Scan for the cell matching the given text and deliver its (X, Y) coordinate at center. 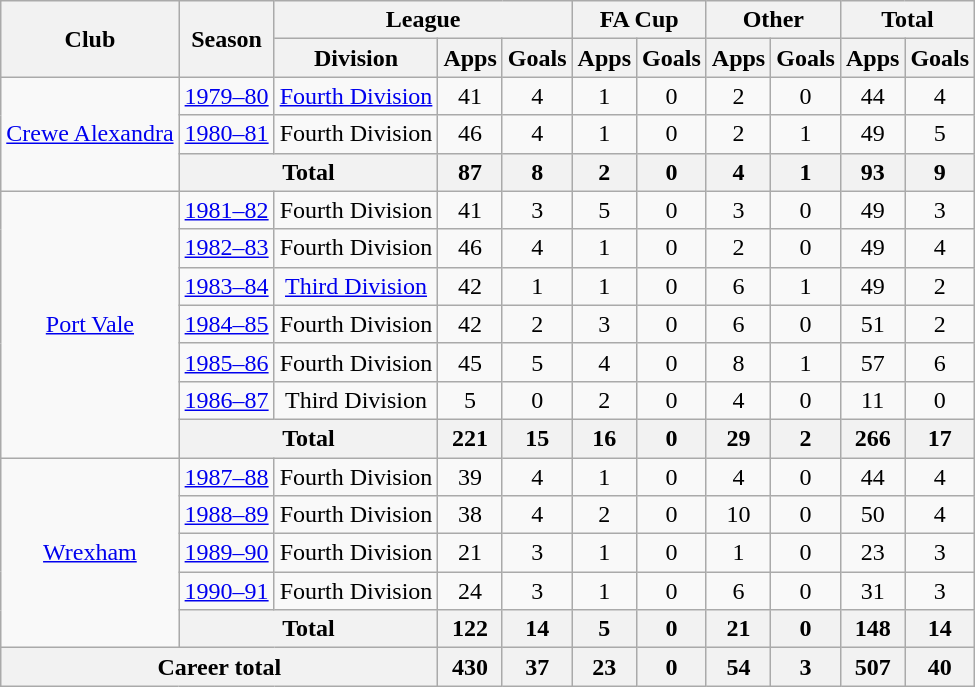
16 (604, 438)
1990–91 (226, 591)
1979–80 (226, 96)
430 (470, 667)
Wrexham (90, 553)
1988–89 (226, 515)
9 (940, 172)
1980–81 (226, 134)
57 (872, 362)
League (423, 20)
45 (470, 362)
221 (470, 438)
1989–90 (226, 553)
Other (773, 20)
122 (470, 629)
11 (872, 400)
1983–84 (226, 286)
24 (470, 591)
93 (872, 172)
40 (940, 667)
87 (470, 172)
266 (872, 438)
FA Cup (639, 20)
Division (356, 58)
Crewe Alexandra (90, 134)
10 (738, 515)
15 (537, 438)
29 (738, 438)
1982–83 (226, 248)
1981–82 (226, 210)
507 (872, 667)
Club (90, 39)
39 (470, 477)
1986–87 (226, 400)
1985–86 (226, 362)
Port Vale (90, 324)
50 (872, 515)
54 (738, 667)
31 (872, 591)
Season (226, 39)
Career total (220, 667)
1987–88 (226, 477)
51 (872, 324)
37 (537, 667)
38 (470, 515)
17 (940, 438)
148 (872, 629)
1984–85 (226, 324)
